Capture the cell that displays the provided text and extract its [X, Y] central coordinate. 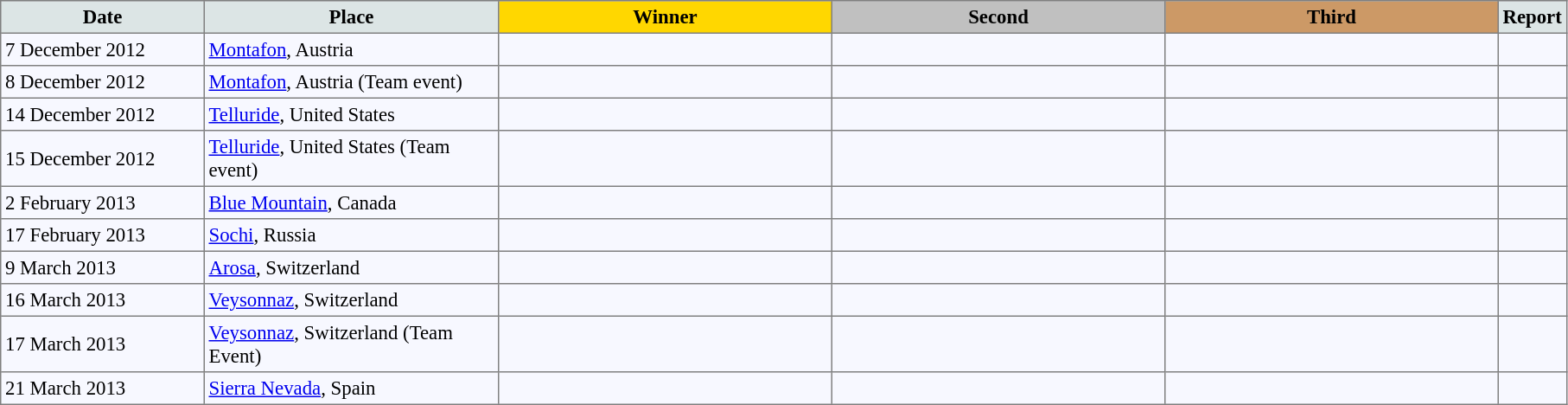
Date [103, 17]
Sochi, Russia [351, 235]
17 February 2013 [103, 235]
14 December 2012 [103, 114]
Report [1532, 17]
Montafon, Austria [351, 49]
Veysonnaz, Switzerland (Team Event) [351, 344]
Blue Mountain, Canada [351, 202]
Arosa, Switzerland [351, 267]
15 December 2012 [103, 158]
17 March 2013 [103, 344]
Sierra Nevada, Spain [351, 389]
8 December 2012 [103, 82]
2 February 2013 [103, 202]
7 December 2012 [103, 49]
9 March 2013 [103, 267]
21 March 2013 [103, 389]
Third [1332, 17]
Second [998, 17]
16 March 2013 [103, 300]
Veysonnaz, Switzerland [351, 300]
Telluride, United States [351, 114]
Telluride, United States (Team event) [351, 158]
Montafon, Austria (Team event) [351, 82]
Winner [666, 17]
Place [351, 17]
